Output the (X, Y) coordinate of the center of the cell containing the given text.  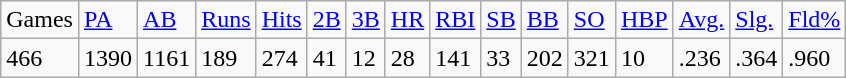
PA (108, 20)
AB (167, 20)
466 (40, 58)
1161 (167, 58)
274 (282, 58)
41 (326, 58)
10 (644, 58)
HR (407, 20)
Runs (226, 20)
RBI (456, 20)
HBP (644, 20)
BB (544, 20)
28 (407, 58)
202 (544, 58)
SO (592, 20)
Slg. (756, 20)
3B (366, 20)
.236 (702, 58)
189 (226, 58)
2B (326, 20)
Avg. (702, 20)
Games (40, 20)
.364 (756, 58)
12 (366, 58)
Fld% (814, 20)
1390 (108, 58)
141 (456, 58)
.960 (814, 58)
SB (501, 20)
33 (501, 58)
321 (592, 58)
Hits (282, 20)
